From the cell containing the given text, extract its center point as (X, Y) coordinate. 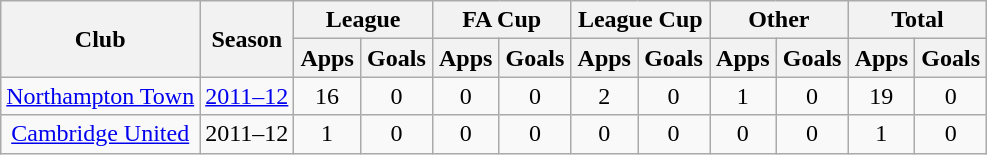
League Cup (640, 20)
2 (604, 96)
Other (780, 20)
FA Cup (502, 20)
League (364, 20)
Season (247, 39)
Total (918, 20)
19 (882, 96)
Club (100, 39)
Northampton Town (100, 96)
16 (328, 96)
Cambridge United (100, 134)
